Provide the (x, y) coordinate of the cell's center where the given text is located.  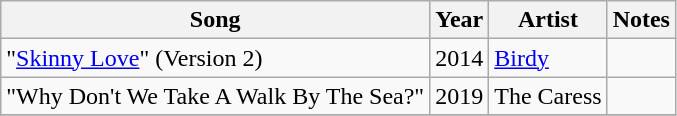
2019 (460, 96)
2014 (460, 58)
The Caress (548, 96)
Artist (548, 20)
"Skinny Love" (Version 2) (216, 58)
"Why Don't We Take A Walk By The Sea?" (216, 96)
Birdy (548, 58)
Year (460, 20)
Notes (641, 20)
Song (216, 20)
